From the cell containing the given text, extract its center point as [x, y] coordinate. 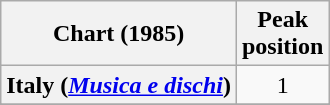
Chart (1985) [119, 34]
1 [282, 85]
Peakposition [282, 34]
Italy (Musica e dischi) [119, 85]
